Output the [x, y] coordinate of the center of the cell containing the given text.  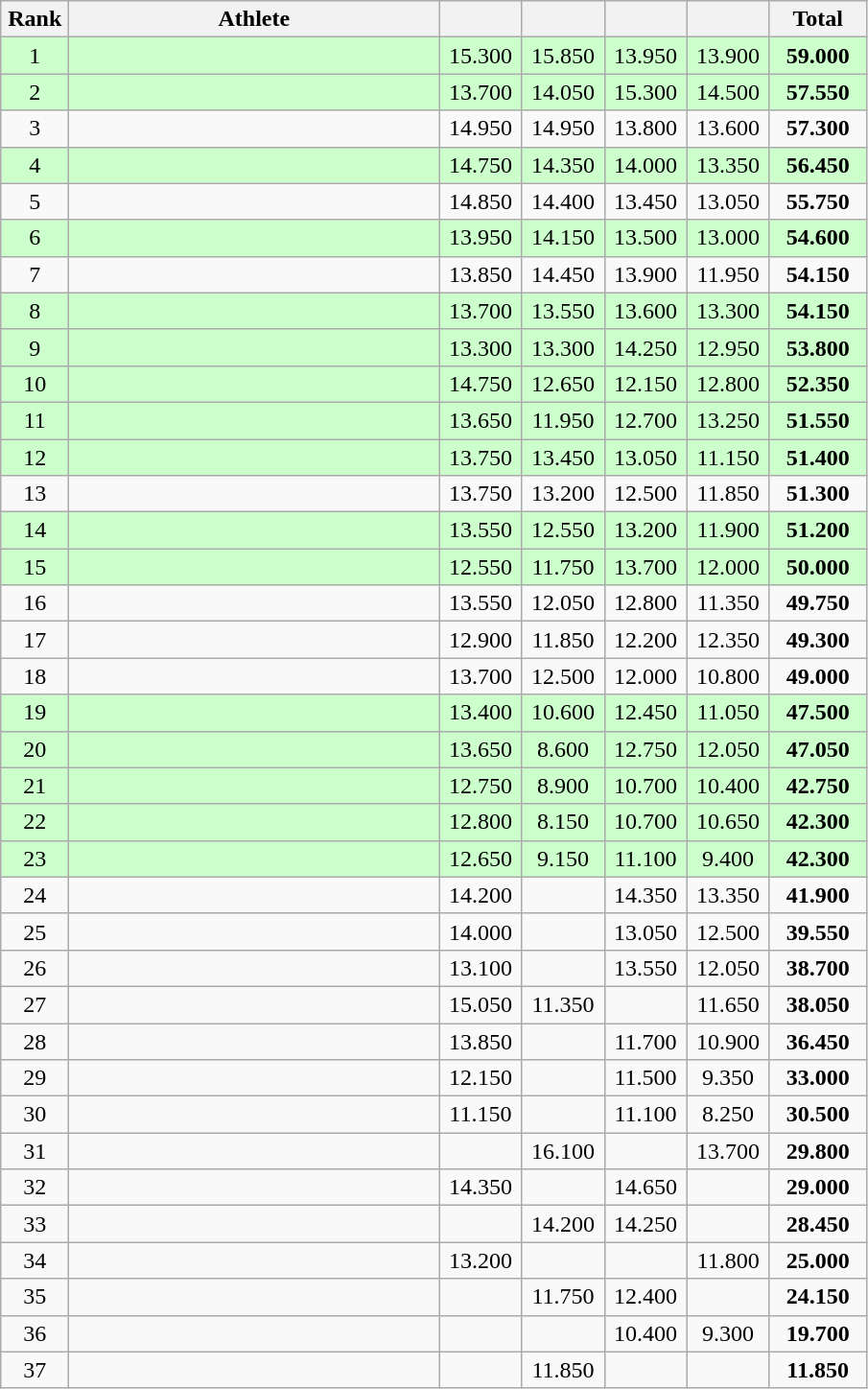
29.000 [817, 1188]
33.000 [817, 1078]
14.150 [563, 238]
12.350 [728, 640]
21 [35, 786]
14.400 [563, 201]
55.750 [817, 201]
56.450 [817, 165]
12.200 [645, 640]
11.650 [728, 1004]
14.450 [563, 274]
15 [35, 567]
38.050 [817, 1004]
11 [35, 420]
12.700 [645, 420]
16.100 [563, 1151]
51.300 [817, 494]
14.850 [481, 201]
14.050 [563, 92]
1 [35, 56]
57.300 [817, 129]
Rank [35, 19]
59.000 [817, 56]
14.500 [728, 92]
8.150 [563, 822]
49.000 [817, 676]
13.000 [728, 238]
11.800 [728, 1260]
12 [35, 458]
49.300 [817, 640]
Athlete [254, 19]
28 [35, 1041]
14.650 [645, 1188]
29.800 [817, 1151]
29 [35, 1078]
14 [35, 530]
8.600 [563, 749]
9.150 [563, 859]
10.800 [728, 676]
13.400 [481, 713]
25.000 [817, 1260]
41.900 [817, 895]
49.750 [817, 603]
11.900 [728, 530]
30 [35, 1115]
11.050 [728, 713]
34 [35, 1260]
12.450 [645, 713]
13.800 [645, 129]
8 [35, 311]
9 [35, 347]
12.900 [481, 640]
16 [35, 603]
36.450 [817, 1041]
13.500 [645, 238]
5 [35, 201]
9.400 [728, 859]
25 [35, 931]
47.500 [817, 713]
52.350 [817, 384]
33 [35, 1224]
8.900 [563, 786]
11.700 [645, 1041]
10 [35, 384]
54.600 [817, 238]
30.500 [817, 1115]
35 [35, 1297]
10.900 [728, 1041]
39.550 [817, 931]
12.950 [728, 347]
36 [35, 1333]
26 [35, 968]
15.850 [563, 56]
15.050 [481, 1004]
10.650 [728, 822]
Total [817, 19]
51.400 [817, 458]
9.350 [728, 1078]
50.000 [817, 567]
11.500 [645, 1078]
12.400 [645, 1297]
20 [35, 749]
27 [35, 1004]
4 [35, 165]
32 [35, 1188]
3 [35, 129]
19.700 [817, 1333]
42.750 [817, 786]
24.150 [817, 1297]
18 [35, 676]
2 [35, 92]
17 [35, 640]
9.300 [728, 1333]
51.550 [817, 420]
6 [35, 238]
8.250 [728, 1115]
38.700 [817, 968]
47.050 [817, 749]
23 [35, 859]
28.450 [817, 1224]
13.250 [728, 420]
31 [35, 1151]
57.550 [817, 92]
13.100 [481, 968]
10.600 [563, 713]
22 [35, 822]
51.200 [817, 530]
53.800 [817, 347]
24 [35, 895]
7 [35, 274]
37 [35, 1370]
19 [35, 713]
13 [35, 494]
